Search for the cell housing the specified text and yield its [X, Y] center coordinate. 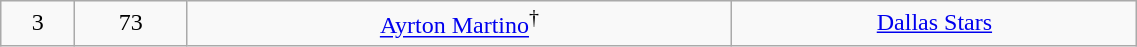
3 [38, 24]
73 [131, 24]
Dallas Stars [934, 24]
Ayrton Martino† [460, 24]
